Output the [x, y] coordinate of the center of the cell containing the given text.  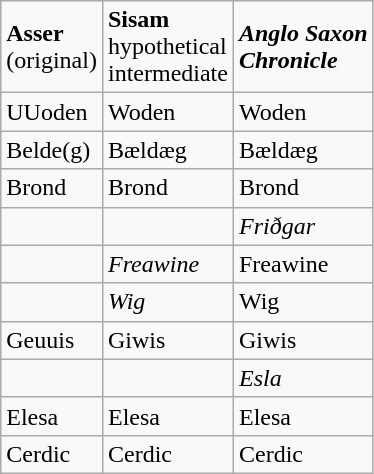
Sisamhypotheticalintermediate [168, 47]
Belde(g) [52, 150]
Esla [303, 378]
Friðgar [303, 226]
Anglo SaxonChronicle [303, 47]
Asser(original) [52, 47]
Geuuis [52, 340]
UUoden [52, 112]
